Find where the given text appears and provide that cell's center as [x, y] coordinate. 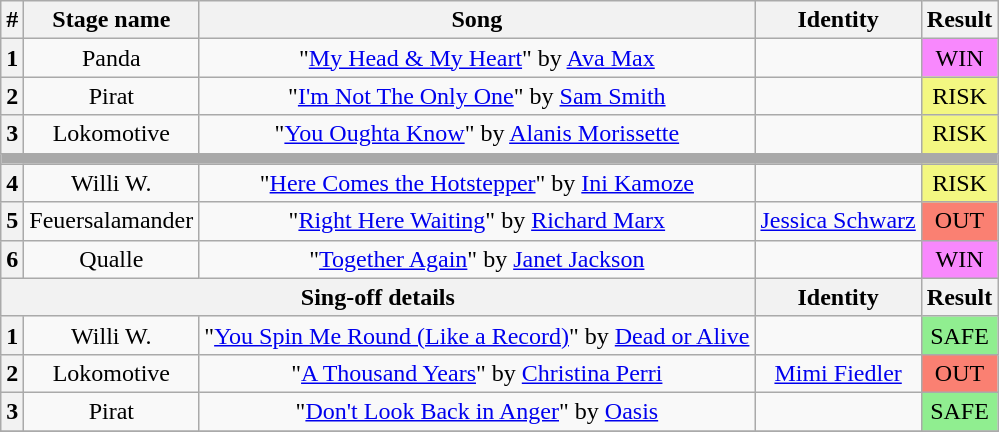
"I'm Not The Only One" by Sam Smith [477, 96]
Jessica Schwarz [838, 221]
"My Head & My Heart" by Ava Max [477, 58]
"Here Comes the Hotstepper" by Ini Kamoze [477, 183]
4 [12, 183]
Song [477, 20]
Panda [112, 58]
Qualle [112, 259]
Sing-off details [378, 297]
"Together Again" by Janet Jackson [477, 259]
"You Oughta Know" by Alanis Morissette [477, 134]
"You Spin Me Round (Like a Record)" by Dead or Alive [477, 335]
6 [12, 259]
# [12, 20]
Mimi Fiedler [838, 373]
"Right Here Waiting" by Richard Marx [477, 221]
5 [12, 221]
Feuersalamander [112, 221]
Stage name [112, 20]
"Don't Look Back in Anger" by Oasis [477, 411]
"A Thousand Years" by Christina Perri [477, 373]
